Determine the [x, y] coordinate at the center of the cell enclosing the given text.  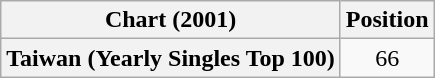
Chart (2001) [171, 20]
Taiwan (Yearly Singles Top 100) [171, 58]
Position [387, 20]
66 [387, 58]
